Scan for the cell matching the given text and deliver its (X, Y) coordinate at center. 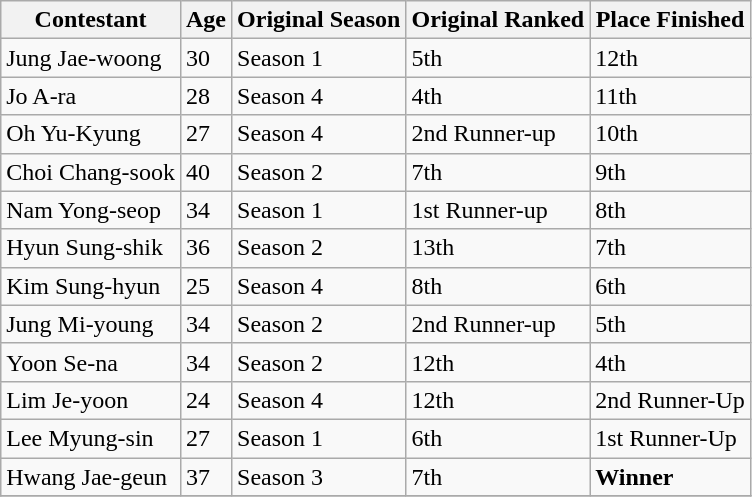
2nd Runner-Up (670, 400)
Nam Yong-seop (91, 210)
Lim Je-yoon (91, 400)
Season 3 (319, 477)
1st Runner-up (498, 210)
Choi Chang-sook (91, 172)
Kim Sung-hyun (91, 286)
Age (206, 20)
Original Ranked (498, 20)
36 (206, 248)
28 (206, 96)
24 (206, 400)
10th (670, 134)
1st Runner-Up (670, 438)
25 (206, 286)
Hyun Sung-shik (91, 248)
Jo A-ra (91, 96)
Original Season (319, 20)
Yoon Se-na (91, 362)
Oh Yu-Kyung (91, 134)
Jung Jae-woong (91, 58)
Place Finished (670, 20)
Lee Myung-sin (91, 438)
Contestant (91, 20)
30 (206, 58)
11th (670, 96)
Jung Mi-young (91, 324)
37 (206, 477)
9th (670, 172)
40 (206, 172)
Winner (670, 477)
13th (498, 248)
Hwang Jae-geun (91, 477)
